Pinpoint the cell where the given text exists, returning its (X, Y) midpoint coordinate. 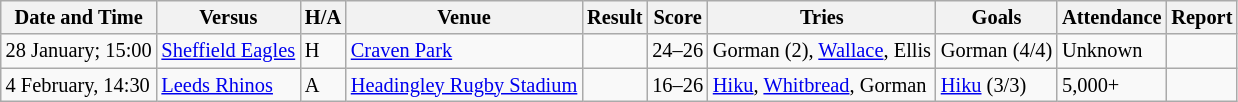
Date and Time (79, 17)
Gorman (2), Wallace, Ellis (822, 51)
Versus (228, 17)
Craven Park (464, 51)
A (323, 85)
Unknown (1112, 51)
5,000+ (1112, 85)
Tries (822, 17)
H (323, 51)
Report (1202, 17)
16–26 (678, 85)
Hiku (3/3) (996, 85)
Attendance (1112, 17)
Sheffield Eagles (228, 51)
24–26 (678, 51)
Venue (464, 17)
Hiku, Whitbread, Gorman (822, 85)
Score (678, 17)
Goals (996, 17)
Headingley Rugby Stadium (464, 85)
28 January; 15:00 (79, 51)
Leeds Rhinos (228, 85)
Result (614, 17)
Gorman (4/4) (996, 51)
H/A (323, 17)
4 February, 14:30 (79, 85)
